Return (X, Y) of the center of cell containing provided text 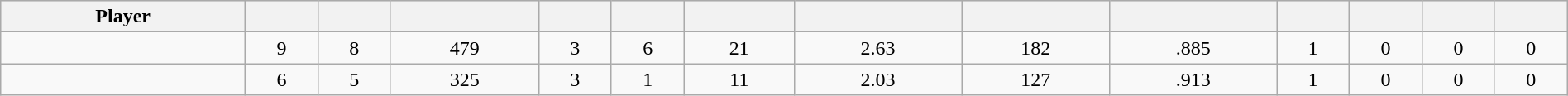
8 (354, 48)
11 (739, 79)
9 (282, 48)
127 (1035, 79)
Player (123, 17)
182 (1035, 48)
5 (354, 79)
2.03 (878, 79)
.913 (1193, 79)
479 (465, 48)
21 (739, 48)
2.63 (878, 48)
.885 (1193, 48)
325 (465, 79)
